Output the [X, Y] coordinate of the center of the cell containing the given text.  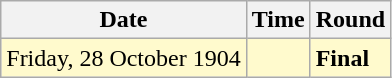
Final [350, 58]
Friday, 28 October 1904 [124, 58]
Time [278, 20]
Round [350, 20]
Date [124, 20]
